Provide the (x, y) coordinate of the cell's center where the given text is located.  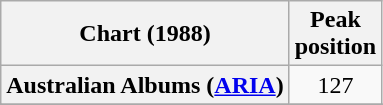
Peak position (335, 34)
127 (335, 85)
Australian Albums (ARIA) (145, 85)
Chart (1988) (145, 34)
